Return the (x, y) coordinate for the center point of the cell that contains the specified text.  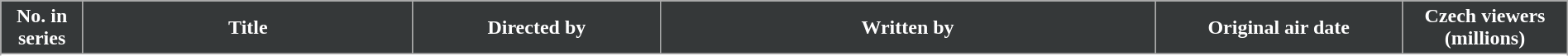
Czech viewers(millions) (1485, 28)
Title (248, 28)
Written by (907, 28)
No. inseries (42, 28)
Original air date (1279, 28)
Directed by (536, 28)
